Output the (x, y) coordinate of the center of the cell containing the given text.  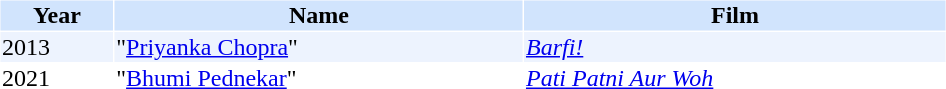
"Priyanka Chopra" (319, 47)
Name (319, 15)
2013 (56, 47)
Barfi! (734, 47)
Film (734, 15)
Year (56, 15)
